Provide the (X, Y) coordinate of the cell's center where the given text is located.  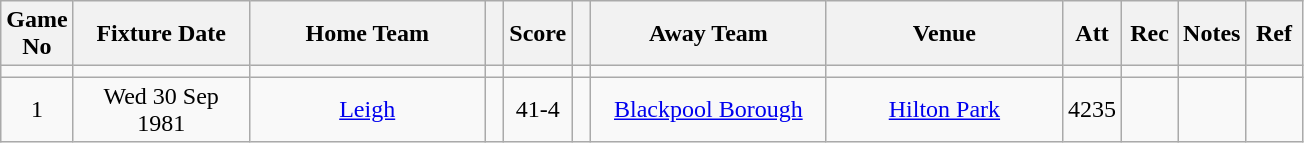
Hilton Park (944, 110)
4235 (1092, 110)
Notes (1212, 34)
Game No (37, 34)
Home Team (367, 34)
1 (37, 110)
Score (538, 34)
Fixture Date (161, 34)
Wed 30 Sep 1981 (161, 110)
Blackpool Borough (708, 110)
Venue (944, 34)
Leigh (367, 110)
41-4 (538, 110)
Ref (1274, 34)
Att (1092, 34)
Rec (1150, 34)
Away Team (708, 34)
